Return the (x, y) coordinate for the center point of the cell that contains the specified text.  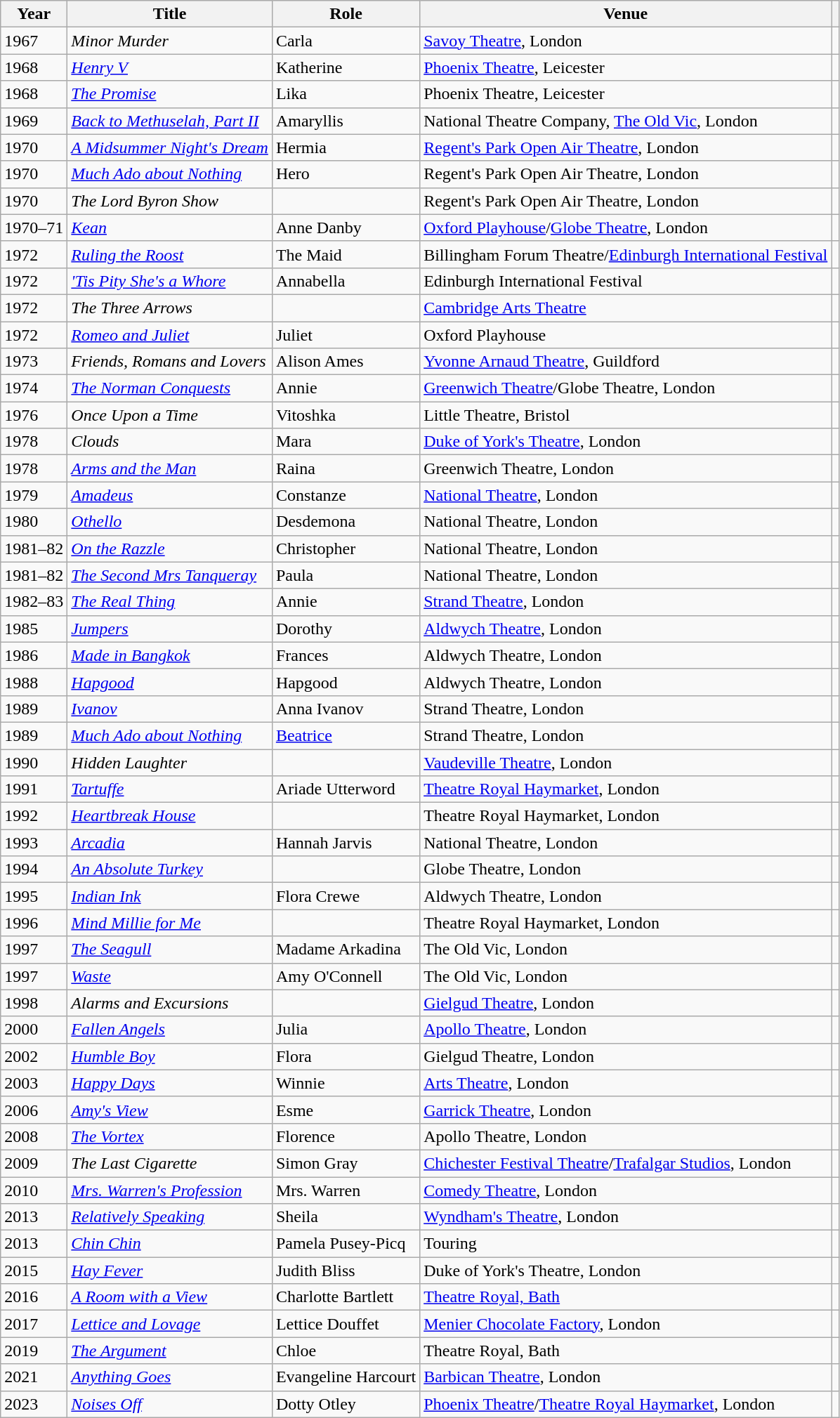
1998 (34, 1003)
Edinburgh International Festival (626, 281)
2006 (34, 1110)
Arms and the Man (170, 468)
2017 (34, 1324)
2019 (34, 1351)
Title (170, 14)
Vaudeville Theatre, London (626, 762)
Mrs. Warren (346, 1190)
Hannah Jarvis (346, 843)
Alison Ames (346, 362)
1976 (34, 415)
An Absolute Turkey (170, 869)
Hay Fever (170, 1271)
Katherine (346, 67)
Frances (346, 655)
Made in Bangkok (170, 655)
The Three Arrows (170, 308)
Barbican Theatre, London (626, 1377)
2008 (34, 1136)
Ariade Utterword (346, 789)
1979 (34, 495)
Garrick Theatre, London (626, 1110)
Amadeus (170, 495)
Annabella (346, 281)
1995 (34, 896)
Arts Theatre, London (626, 1083)
2015 (34, 1271)
Mrs. Warren's Profession (170, 1190)
Relatively Speaking (170, 1217)
Amy's View (170, 1110)
Lettice and Lovage (170, 1324)
Charlotte Bartlett (346, 1297)
Greenwich Theatre/Globe Theatre, London (626, 388)
Phoenix Theatre/Theatre Royal Haymarket, London (626, 1404)
Minor Murder (170, 41)
On the Razzle (170, 549)
Year (34, 14)
2009 (34, 1163)
Hero (346, 174)
Amy O'Connell (346, 976)
Waste (170, 976)
A Room with a View (170, 1297)
2016 (34, 1297)
Romeo and Juliet (170, 335)
1973 (34, 362)
Greenwich Theatre, London (626, 468)
1982–83 (34, 602)
National Theatre Company, The Old Vic, London (626, 121)
Henry V (170, 67)
Chichester Festival Theatre/Trafalgar Studios, London (626, 1163)
Amaryllis (346, 121)
Once Upon a Time (170, 415)
Billingham Forum Theatre/Edinburgh International Festival (626, 254)
Anna Ivanov (346, 709)
'Tis Pity She's a Whore (170, 281)
The Last Cigarette (170, 1163)
Tartuffe (170, 789)
Dotty Otley (346, 1404)
1994 (34, 869)
1974 (34, 388)
Globe Theatre, London (626, 869)
2003 (34, 1083)
Yvonne Arnaud Theatre, Guildford (626, 362)
Florence (346, 1136)
Indian Ink (170, 896)
1986 (34, 655)
Menier Chocolate Factory, London (626, 1324)
Ivanov (170, 709)
Carla (346, 41)
The Real Thing (170, 602)
Evangeline Harcourt (346, 1377)
Christopher (346, 549)
The Vortex (170, 1136)
Mind Millie for Me (170, 923)
Raina (346, 468)
Lika (346, 94)
Hidden Laughter (170, 762)
Alarms and Excursions (170, 1003)
Humble Boy (170, 1056)
Savoy Theatre, London (626, 41)
1970–71 (34, 228)
2023 (34, 1404)
Noises Off (170, 1404)
The Norman Conquests (170, 388)
Jumpers (170, 629)
1990 (34, 762)
1993 (34, 843)
Flora Crewe (346, 896)
The Lord Byron Show (170, 201)
2010 (34, 1190)
The Seagull (170, 950)
1980 (34, 522)
Clouds (170, 442)
Hermia (346, 147)
Dorothy (346, 629)
Back to Methuselah, Part II (170, 121)
Esme (346, 1110)
Touring (626, 1244)
Little Theatre, Bristol (626, 415)
Chin Chin (170, 1244)
Kean (170, 228)
Vitoshka (346, 415)
Pamela Pusey-Picq (346, 1244)
Constanze (346, 495)
Anything Goes (170, 1377)
Paula (346, 575)
Happy Days (170, 1083)
Desdemona (346, 522)
Judith Bliss (346, 1271)
1996 (34, 923)
Comedy Theatre, London (626, 1190)
Fallen Angels (170, 1030)
The Second Mrs Tanqueray (170, 575)
1969 (34, 121)
Role (346, 14)
Winnie (346, 1083)
2021 (34, 1377)
Heartbreak House (170, 816)
1967 (34, 41)
1988 (34, 682)
Othello (170, 522)
Wyndham's Theatre, London (626, 1217)
Ruling the Roost (170, 254)
Oxford Playhouse/Globe Theatre, London (626, 228)
A Midsummer Night's Dream (170, 147)
1992 (34, 816)
Beatrice (346, 735)
Oxford Playhouse (626, 335)
Anne Danby (346, 228)
Flora (346, 1056)
The Maid (346, 254)
Julia (346, 1030)
Cambridge Arts Theatre (626, 308)
Chloe (346, 1351)
Sheila (346, 1217)
Venue (626, 14)
Lettice Douffet (346, 1324)
Mara (346, 442)
2000 (34, 1030)
2002 (34, 1056)
Friends, Romans and Lovers (170, 362)
Madame Arkadina (346, 950)
1985 (34, 629)
The Promise (170, 94)
1991 (34, 789)
Simon Gray (346, 1163)
Arcadia (170, 843)
The Argument (170, 1351)
Juliet (346, 335)
